Determine the [X, Y] coordinate at the center of the cell enclosing the given text.  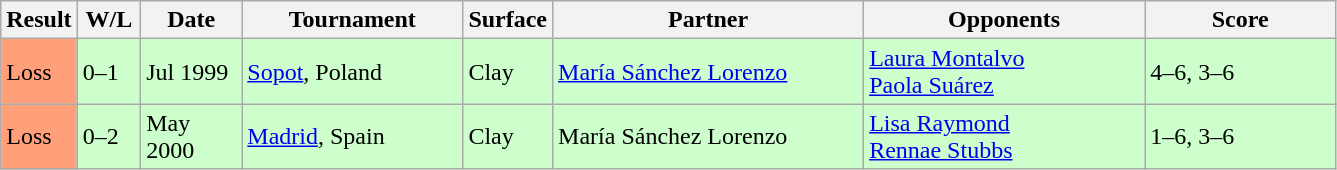
Tournament [352, 20]
Score [1240, 20]
1–6, 3–6 [1240, 136]
Laura Montalvo Paola Suárez [1004, 72]
0–2 [109, 136]
May 2000 [192, 136]
Partner [708, 20]
Surface [508, 20]
0–1 [109, 72]
W/L [109, 20]
Result [39, 20]
4–6, 3–6 [1240, 72]
Madrid, Spain [352, 136]
Date [192, 20]
Lisa Raymond Rennae Stubbs [1004, 136]
Sopot, Poland [352, 72]
Jul 1999 [192, 72]
Opponents [1004, 20]
